From the cell containing the given text, extract its center point as [x, y] coordinate. 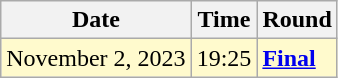
November 2, 2023 [96, 58]
19:25 [224, 58]
Time [224, 20]
Final [297, 58]
Round [297, 20]
Date [96, 20]
